Search for the cell housing the specified text and yield its [X, Y] center coordinate. 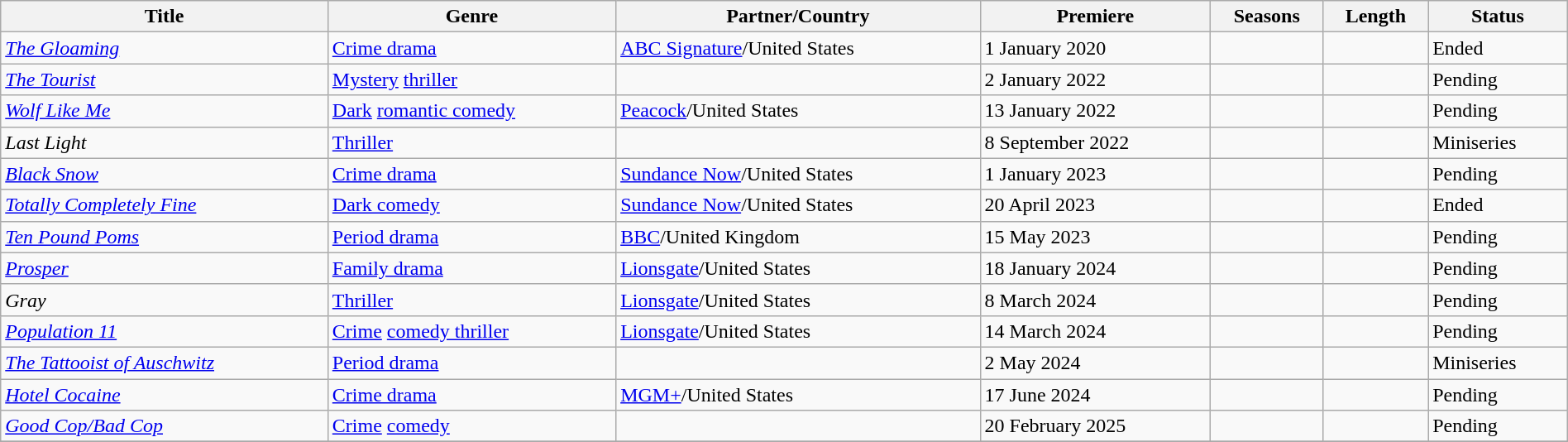
Totally Completely Fine [165, 205]
Crime comedy [471, 426]
Good Cop/Bad Cop [165, 426]
Population 11 [165, 331]
Crime comedy thriller [471, 331]
Ten Pound Poms [165, 237]
Premiere [1095, 17]
Last Light [165, 142]
BBC/United Kingdom [798, 237]
15 May 2023 [1095, 237]
20 April 2023 [1095, 205]
MGM+/United States [798, 395]
Partner/Country [798, 17]
Seasons [1267, 17]
Title [165, 17]
1 January 2023 [1095, 174]
2 May 2024 [1095, 363]
Mystery thriller [471, 79]
1 January 2020 [1095, 48]
13 January 2022 [1095, 111]
8 September 2022 [1095, 142]
8 March 2024 [1095, 300]
Status [1499, 17]
18 January 2024 [1095, 268]
2 January 2022 [1095, 79]
Length [1376, 17]
Peacock/United States [798, 111]
Prosper [165, 268]
Genre [471, 17]
The Tourist [165, 79]
Wolf Like Me [165, 111]
The Gloaming [165, 48]
Dark romantic comedy [471, 111]
20 February 2025 [1095, 426]
Black Snow [165, 174]
14 March 2024 [1095, 331]
Dark comedy [471, 205]
17 June 2024 [1095, 395]
The Tattooist of Auschwitz [165, 363]
ABC Signature/United States [798, 48]
Family drama [471, 268]
Gray [165, 300]
Hotel Cocaine [165, 395]
